Search for the cell housing the specified text and yield its (x, y) center coordinate. 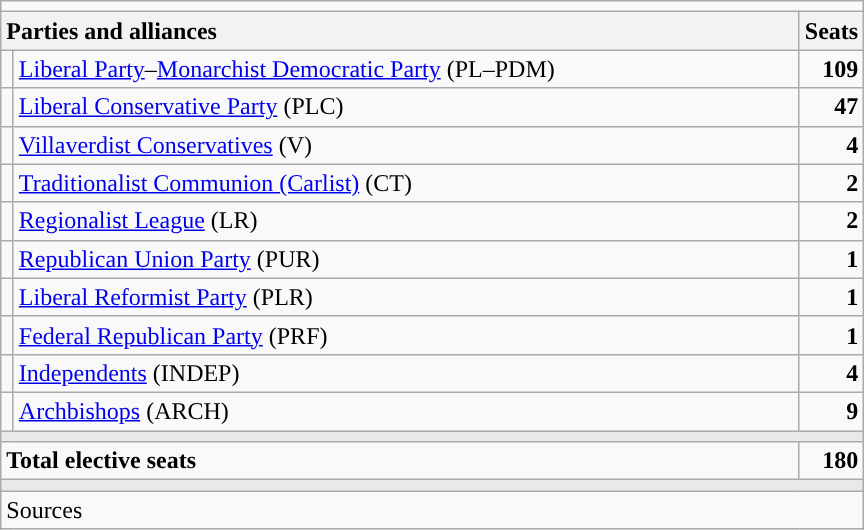
Liberal Conservative Party (PLC) (406, 107)
Independents (INDEP) (406, 373)
180 (831, 461)
Parties and alliances (400, 31)
Sources (432, 510)
47 (831, 107)
Traditionalist Communion (Carlist) (CT) (406, 183)
Federal Republican Party (PRF) (406, 335)
Regionalist League (LR) (406, 221)
Archbishops (ARCH) (406, 411)
Seats (831, 31)
9 (831, 411)
Republican Union Party (PUR) (406, 259)
Liberal Party–Monarchist Democratic Party (PL–PDM) (406, 69)
Villaverdist Conservatives (V) (406, 145)
Total elective seats (400, 461)
Liberal Reformist Party (PLR) (406, 297)
109 (831, 69)
